Identify which cell holds the provided text, then report its [x, y] central coordinate. 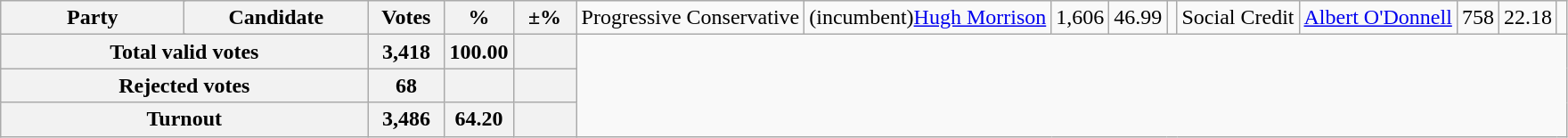
% [479, 18]
100.00 [479, 52]
Rejected votes [184, 85]
Party [93, 18]
3,486 [406, 119]
±% [545, 18]
1,606 [1080, 18]
Total valid votes [184, 52]
68 [406, 85]
Albert O'Donnell [1377, 18]
64.20 [479, 119]
Turnout [184, 119]
Candidate [276, 18]
(incumbent)Hugh Morrison [928, 18]
22.18 [1527, 18]
Social Credit [1238, 18]
Progressive Conservative [690, 18]
46.99 [1139, 18]
758 [1477, 18]
3,418 [406, 52]
Votes [406, 18]
